Return [X, Y] of the center of cell containing provided text 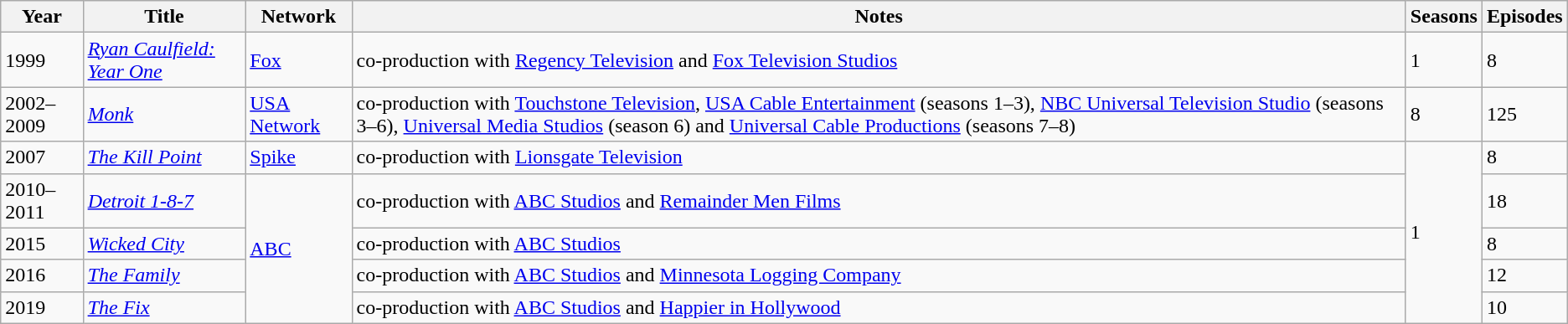
co-production with Lionsgate Television [879, 157]
co-production with ABC Studios [879, 244]
2015 [42, 244]
Fox [298, 60]
10 [1524, 307]
Seasons [1444, 17]
1999 [42, 60]
co-production with ABC Studios and Remainder Men Films [879, 201]
Network [298, 17]
Notes [879, 17]
2010–2011 [42, 201]
ABC [298, 248]
co-production with Regency Television and Fox Television Studios [879, 60]
12 [1524, 275]
The Kill Point [164, 157]
The Family [164, 275]
Spike [298, 157]
The Fix [164, 307]
Wicked City [164, 244]
co-production with ABC Studios and Minnesota Logging Company [879, 275]
2007 [42, 157]
2002–2009 [42, 114]
125 [1524, 114]
2016 [42, 275]
Title [164, 17]
co-production with ABC Studios and Happier in Hollywood [879, 307]
Monk [164, 114]
Year [42, 17]
Ryan Caulfield: Year One [164, 60]
Episodes [1524, 17]
Detroit 1-8-7 [164, 201]
18 [1524, 201]
USA Network [298, 114]
2019 [42, 307]
